Return [x, y] of the center of cell containing provided text 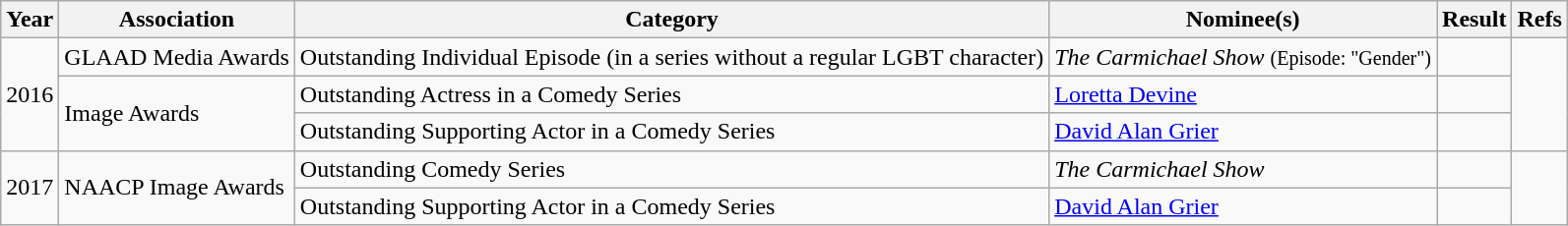
GLAAD Media Awards [177, 57]
Outstanding Comedy Series [671, 169]
NAACP Image Awards [177, 188]
2017 [30, 188]
The Carmichael Show [1243, 169]
Result [1474, 20]
Association [177, 20]
2016 [30, 94]
Category [671, 20]
Outstanding Individual Episode (in a series without a regular LGBT character) [671, 57]
The Carmichael Show (Episode: "Gender") [1243, 57]
Image Awards [177, 113]
Nominee(s) [1243, 20]
Refs [1539, 20]
Year [30, 20]
Outstanding Actress in a Comedy Series [671, 94]
Loretta Devine [1243, 94]
